Locate the cell with the specified text and output its (x, y) center coordinate. 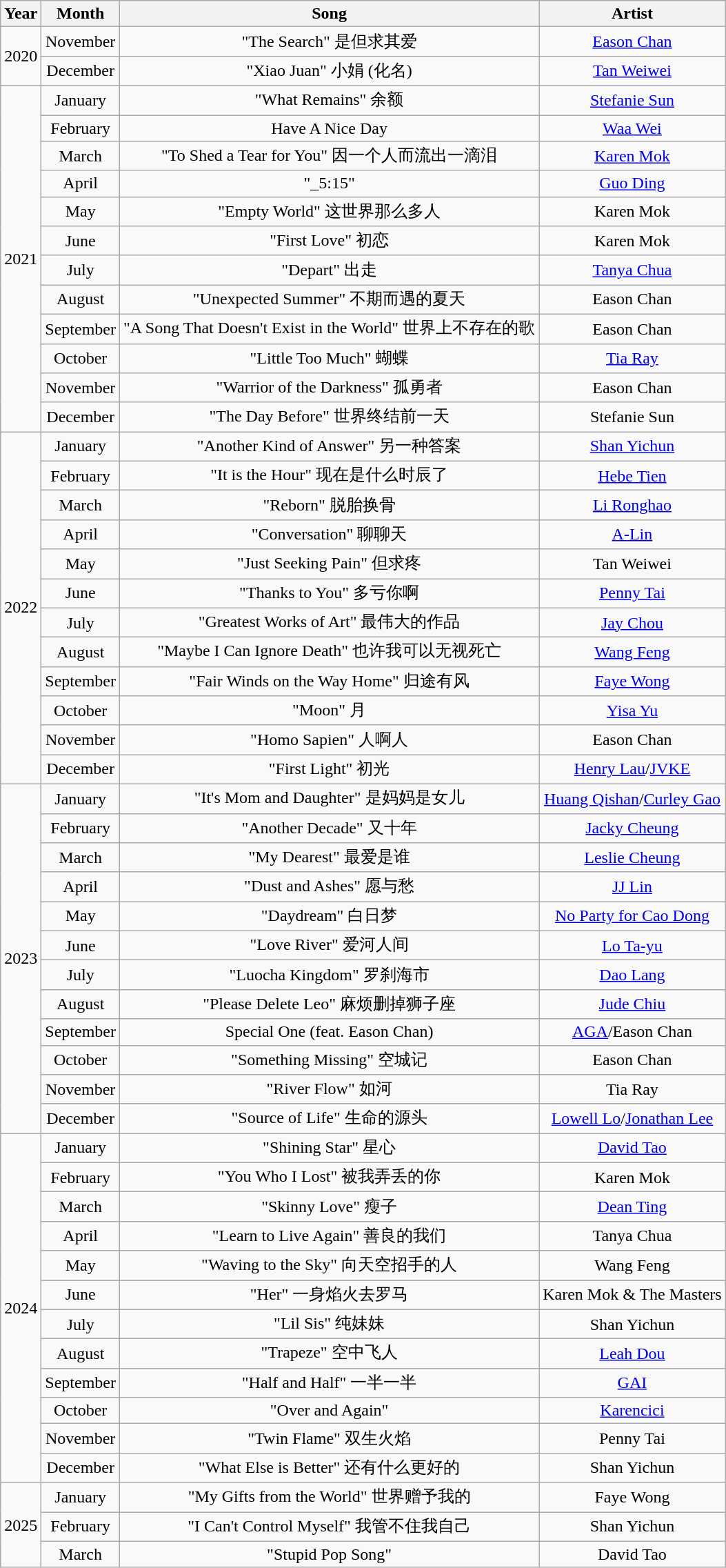
"Lil Sis" 纯妹妹 (330, 1324)
No Party for Cao Dong (633, 916)
"Her" 一身焰火去罗马 (330, 1296)
"Warrior of the Darkness" 孤勇者 (330, 388)
Special One (feat. Eason Chan) (330, 1032)
Jay Chou (633, 622)
"What Remains" 余额 (330, 101)
"Trapeze" 空中飞人 (330, 1353)
"Over and Again" (330, 1411)
"A Song That Doesn't Exist in the World" 世界上不存在的歌 (330, 328)
A-Lin (633, 534)
Year (21, 14)
"Dust and Ashes" 愿与愁 (330, 887)
"The Day Before" 世界终结前一天 (330, 417)
Karen Mok & The Masters (633, 1296)
Waa Wei (633, 128)
"Maybe I Can Ignore Death" 也许我可以无视死亡 (330, 653)
"Another Decade" 又十年 (330, 828)
AGA/Eason Chan (633, 1032)
"Luocha Kingdom" 罗刹海市 (330, 975)
"Daydream" 白日梦 (330, 916)
"Skinny Love" 瘦子 (330, 1207)
"Greatest Works of Art" 最伟大的作品 (330, 622)
Jude Chiu (633, 1004)
"_5:15" (330, 183)
"Depart" 出走 (330, 270)
"Reborn" 脱胎换骨 (330, 505)
"Please Delete Leo" 麻烦删掉狮子座 (330, 1004)
Hebe Tien (633, 476)
"Thanks to You" 多亏你啊 (330, 593)
Huang Qishan/Curley Gao (633, 799)
Karencici (633, 1411)
"First Light" 初光 (330, 770)
"Another Kind of Answer" 另一种答案 (330, 447)
2024 (21, 1308)
2020 (21, 57)
"I Can't Control Myself" 我管不住我自己 (330, 1527)
Month (81, 14)
Have A Nice Day (330, 128)
"Waving to the Sky" 向天空招手的人 (330, 1265)
Henry Lau/JVKE (633, 770)
2022 (21, 608)
"Just Seeking Pain" 但求疼 (330, 564)
2025 (21, 1525)
"Xiao Juan" 小娟 (化名) (330, 70)
"Shining Star" 星心 (330, 1148)
Leslie Cheung (633, 858)
Dean Ting (633, 1207)
"River Flow" 如河 (330, 1090)
"Empty World" 这世界那么多人 (330, 211)
Leah Dou (633, 1353)
2023 (21, 958)
"It is the Hour" 现在是什么时辰了 (330, 476)
"Homo Sapien" 人啊人 (330, 740)
Jacky Cheung (633, 828)
"Conversation" 聊聊天 (330, 534)
GAI (633, 1382)
"You Who I Lost" 被我弄丢的你 (330, 1177)
"It's Mom and Daughter" 是妈妈是女儿 (330, 799)
"Learn to Live Again" 善良的我们 (330, 1236)
"Fair Winds on the Way Home" 归途有风 (330, 682)
"The Search" 是但求其爱 (330, 41)
"Little Too Much" 蝴蝶 (330, 359)
"First Love" 初恋 (330, 241)
JJ Lin (633, 887)
"Unexpected Summer" 不期而遇的夏天 (330, 299)
"To Shed a Tear for You" 因一个人而流出一滴泪 (330, 156)
2021 (21, 259)
"What Else is Better" 还有什么更好的 (330, 1468)
Lowell Lo/Jonathan Lee (633, 1119)
"Moon" 月 (330, 711)
"Half and Half" 一半一半 (330, 1382)
"Stupid Pop Song" (330, 1554)
"Something Missing" 空城记 (330, 1060)
"My Dearest" 最爱是谁 (330, 858)
Dao Lang (633, 975)
"Twin Flame" 双生火焰 (330, 1439)
"Love River" 爱河人间 (330, 945)
"Source of Life" 生命的源头 (330, 1119)
Li Ronghao (633, 505)
Song (330, 14)
Guo Ding (633, 183)
Artist (633, 14)
Yisa Yu (633, 711)
Lo Ta-yu (633, 945)
"My Gifts from the World" 世界赠予我的 (330, 1497)
